Search for the cell housing the specified text and yield its [X, Y] center coordinate. 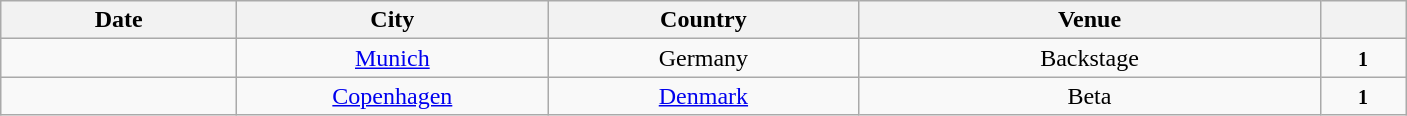
Germany [704, 58]
Copenhagen [392, 96]
Denmark [704, 96]
Backstage [1090, 58]
Date [119, 20]
City [392, 20]
Munich [392, 58]
Country [704, 20]
Beta [1090, 96]
Venue [1090, 20]
